Provide the [x, y] coordinate of the cell's center where the given text is located.  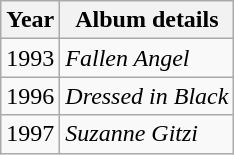
Suzanne Gitzi [147, 134]
1993 [30, 58]
Dressed in Black [147, 96]
Year [30, 20]
Fallen Angel [147, 58]
Album details [147, 20]
1997 [30, 134]
1996 [30, 96]
